Extract the [x, y] coordinate from the center of the cell holding the provided text.  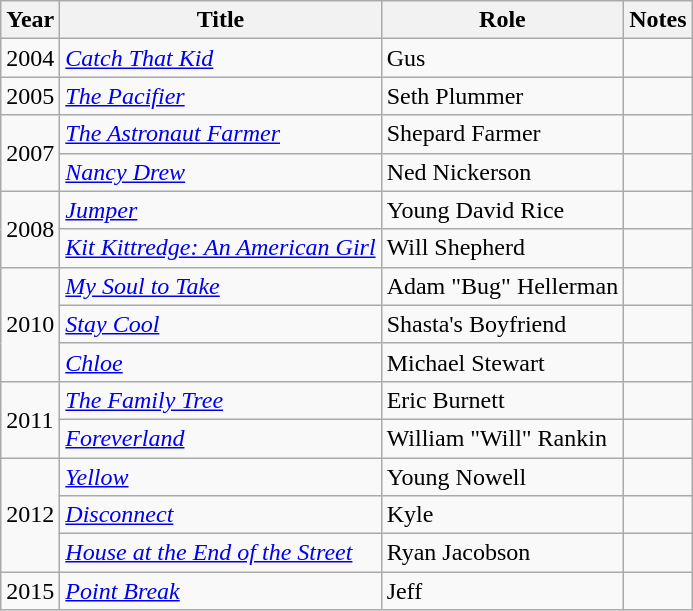
Ryan Jacobson [502, 553]
2015 [30, 591]
Title [220, 20]
Shasta's Boyfriend [502, 324]
Chloe [220, 362]
The Family Tree [220, 400]
William "Will" Rankin [502, 438]
The Pacifier [220, 96]
Disconnect [220, 515]
2010 [30, 324]
Seth Plummer [502, 96]
Young Nowell [502, 477]
Nancy Drew [220, 172]
2008 [30, 229]
Point Break [220, 591]
House at the End of the Street [220, 553]
Yellow [220, 477]
Jumper [220, 210]
Will Shepherd [502, 248]
My Soul to Take [220, 286]
Eric Burnett [502, 400]
2007 [30, 153]
2005 [30, 96]
2012 [30, 515]
Young David Rice [502, 210]
Stay Cool [220, 324]
Year [30, 20]
Shepard Farmer [502, 134]
Notes [658, 20]
Jeff [502, 591]
Foreverland [220, 438]
2004 [30, 58]
2011 [30, 419]
Kyle [502, 515]
Catch That Kid [220, 58]
Michael Stewart [502, 362]
The Astronaut Farmer [220, 134]
Ned Nickerson [502, 172]
Adam "Bug" Hellerman [502, 286]
Role [502, 20]
Kit Kittredge: An American Girl [220, 248]
Gus [502, 58]
